Find where the given text appears and provide that cell's center as (X, Y) coordinate. 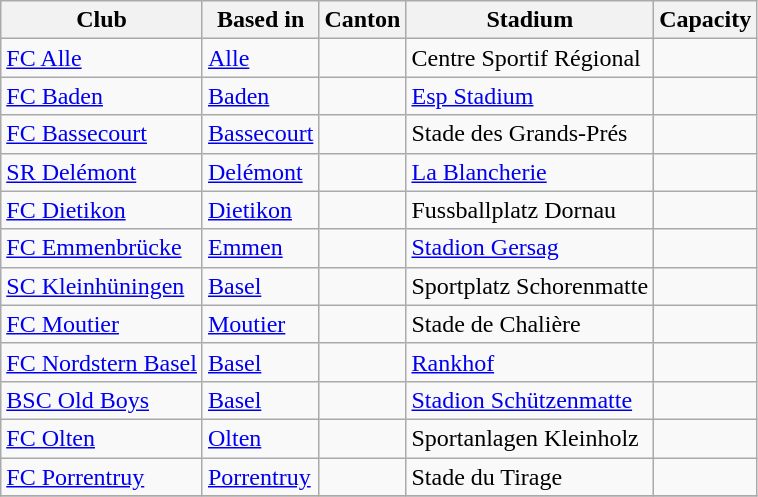
Club (102, 20)
Stade de Chalière (530, 324)
FC Nordstern Basel (102, 362)
Dietikon (260, 210)
Stadium (530, 20)
SC Kleinhüningen (102, 286)
Baden (260, 96)
La Blancherie (530, 172)
Stade des Grands-Prés (530, 134)
Emmen (260, 248)
Centre Sportif Régional (530, 58)
Sportplatz Schorenmatte (530, 286)
Stade du Tirage (530, 477)
Canton (362, 20)
SR Delémont (102, 172)
Based in (260, 20)
Moutier (260, 324)
Capacity (706, 20)
Porrentruy (260, 477)
Delémont (260, 172)
Esp Stadium (530, 96)
FC Bassecourt (102, 134)
FC Emmenbrücke (102, 248)
FC Dietikon (102, 210)
FC Alle (102, 58)
Olten (260, 438)
Stadion Gersag (530, 248)
Fussballplatz Dornau (530, 210)
Alle (260, 58)
FC Olten (102, 438)
Bassecourt (260, 134)
FC Porrentruy (102, 477)
Stadion Schützenmatte (530, 400)
Rankhof (530, 362)
FC Moutier (102, 324)
BSC Old Boys (102, 400)
FC Baden (102, 96)
Sportanlagen Kleinholz (530, 438)
